Scan for the cell matching the given text and deliver its (x, y) coordinate at center. 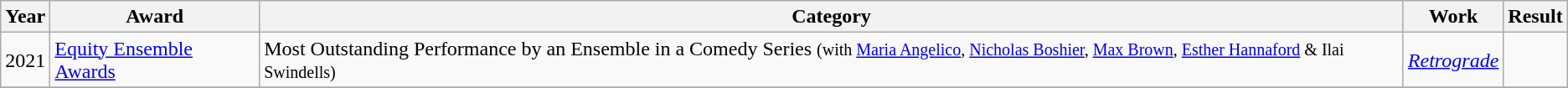
Award (155, 17)
Category (832, 17)
Result (1535, 17)
Equity Ensemble Awards (155, 60)
Retrograde (1452, 60)
Work (1452, 17)
Year (25, 17)
Most Outstanding Performance by an Ensemble in a Comedy Series (with Maria Angelico, Nicholas Boshier, Max Brown, Esther Hannaford & Ilai Swindells) (832, 60)
2021 (25, 60)
